Search for the cell housing the specified text and yield its (x, y) center coordinate. 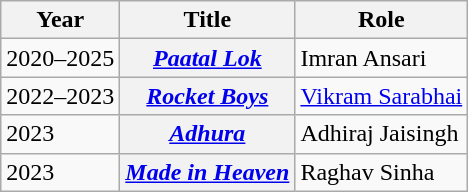
Imran Ansari (382, 58)
Paatal Lok (208, 58)
2020–2025 (60, 58)
Adhiraj Jaisingh (382, 134)
Title (208, 20)
Role (382, 20)
Rocket Boys (208, 96)
2022–2023 (60, 96)
Year (60, 20)
Raghav Sinha (382, 172)
Adhura (208, 134)
Vikram Sarabhai (382, 96)
Made in Heaven (208, 172)
